Return (X, Y) of the center of cell containing provided text 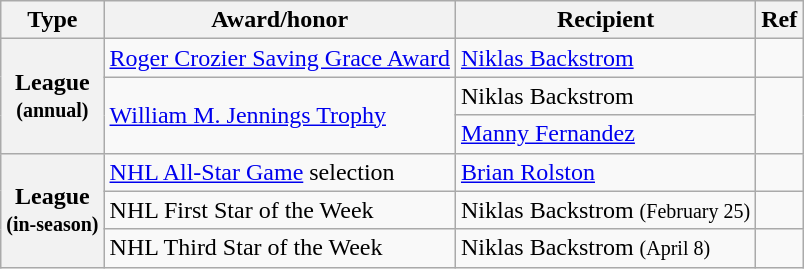
NHL Third Star of the Week (280, 248)
League(in-season) (52, 210)
NHL First Star of the Week (280, 210)
Ref (780, 20)
Type (52, 20)
NHL All-Star Game selection (280, 172)
Brian Rolston (605, 172)
Award/honor (280, 20)
Recipient (605, 20)
League(annual) (52, 96)
Manny Fernandez (605, 134)
Roger Crozier Saving Grace Award (280, 58)
William M. Jennings Trophy (280, 115)
Niklas Backstrom (February 25) (605, 210)
Niklas Backstrom (April 8) (605, 248)
